From the cell containing the given text, extract its center point as (X, Y) coordinate. 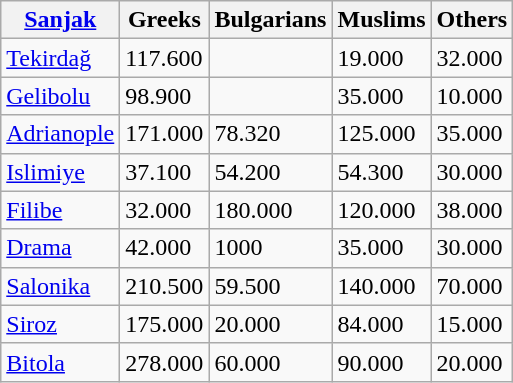
54.300 (382, 172)
175.000 (164, 324)
Bulgarians (270, 20)
15.000 (472, 324)
120.000 (382, 210)
117.600 (164, 58)
37.100 (164, 172)
Siroz (60, 324)
78.320 (270, 134)
19.000 (382, 58)
1000 (270, 248)
38.000 (472, 210)
Adrianople (60, 134)
84.000 (382, 324)
Sanjak (60, 20)
Bitola (60, 362)
125.000 (382, 134)
278.000 (164, 362)
60.000 (270, 362)
Tekirdağ (60, 58)
70.000 (472, 286)
98.900 (164, 96)
Drama (60, 248)
59.500 (270, 286)
Filibe (60, 210)
42.000 (164, 248)
Muslims (382, 20)
Islimiye (60, 172)
90.000 (382, 362)
10.000 (472, 96)
171.000 (164, 134)
180.000 (270, 210)
210.500 (164, 286)
140.000 (382, 286)
54.200 (270, 172)
Gelibolu (60, 96)
Others (472, 20)
Greeks (164, 20)
Salonika (60, 286)
